Determine the (X, Y) coordinate at the center of the cell enclosing the given text.  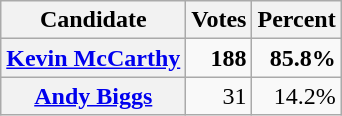
31 (219, 96)
188 (219, 58)
Kevin McCarthy (94, 58)
Votes (219, 20)
Percent (296, 20)
Candidate (94, 20)
Andy Biggs (94, 96)
14.2% (296, 96)
85.8% (296, 58)
